Locate the cell with the specified text and output its [X, Y] center coordinate. 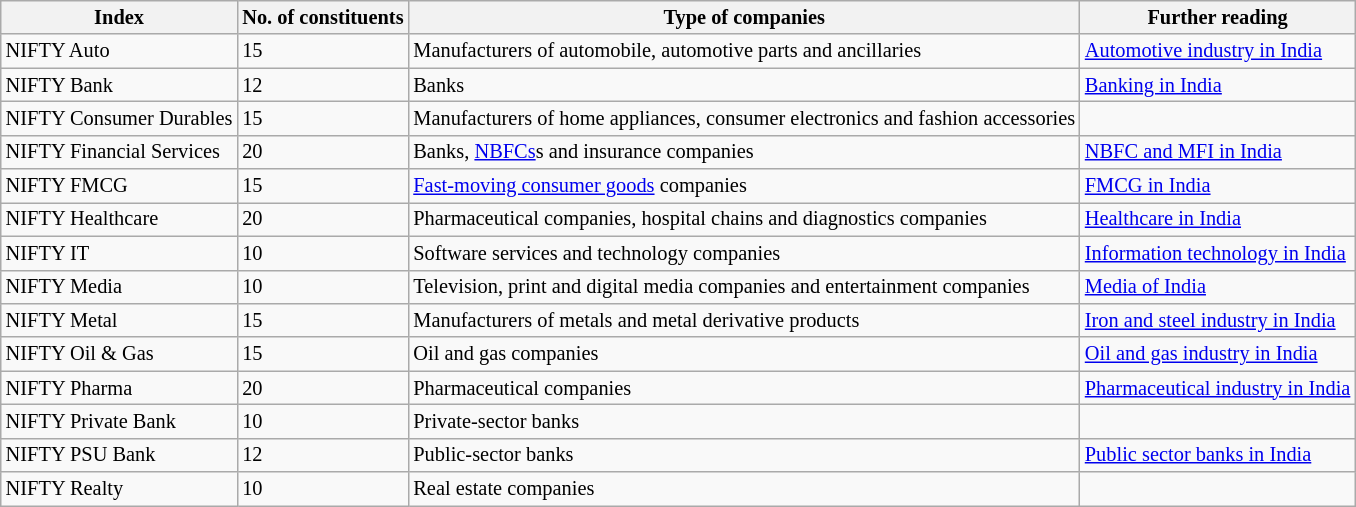
Media of India [1218, 287]
Iron and steel industry in India [1218, 320]
NIFTY Consumer Durables [120, 118]
NIFTY Healthcare [120, 219]
Further reading [1218, 17]
Pharmaceutical companies, hospital chains and diagnostics companies [744, 219]
Fast-moving consumer goods companies [744, 186]
NIFTY IT [120, 253]
Oil and gas industry in India [1218, 354]
NIFTY Financial Services [120, 152]
Banks, NBFCss and insurance companies [744, 152]
NIFTY Media [120, 287]
Manufacturers of home appliances, consumer electronics and fashion accessories [744, 118]
Public-sector banks [744, 455]
NIFTY Private Bank [120, 421]
NIFTY PSU Bank [120, 455]
Public sector banks in India [1218, 455]
Index [120, 17]
Information technology in India [1218, 253]
NIFTY Auto [120, 51]
Automotive industry in India [1218, 51]
Banking in India [1218, 85]
NIFTY Metal [120, 320]
Real estate companies [744, 489]
Television, print and digital media companies and entertainment companies [744, 287]
Banks [744, 85]
Pharmaceutical companies [744, 388]
NIFTY Pharma [120, 388]
No. of constituents [322, 17]
Healthcare in India [1218, 219]
NIFTY FMCG [120, 186]
Oil and gas companies [744, 354]
Pharmaceutical industry in India [1218, 388]
NBFC and MFI in India [1218, 152]
NIFTY Oil & Gas [120, 354]
Manufacturers of metals and metal derivative products [744, 320]
NIFTY Realty [120, 489]
FMCG in India [1218, 186]
Manufacturers of automobile, automotive parts and ancillaries [744, 51]
Type of companies [744, 17]
Software services and technology companies [744, 253]
Private-sector banks [744, 421]
NIFTY Bank [120, 85]
